Find where the given text appears and provide that cell's center as [x, y] coordinate. 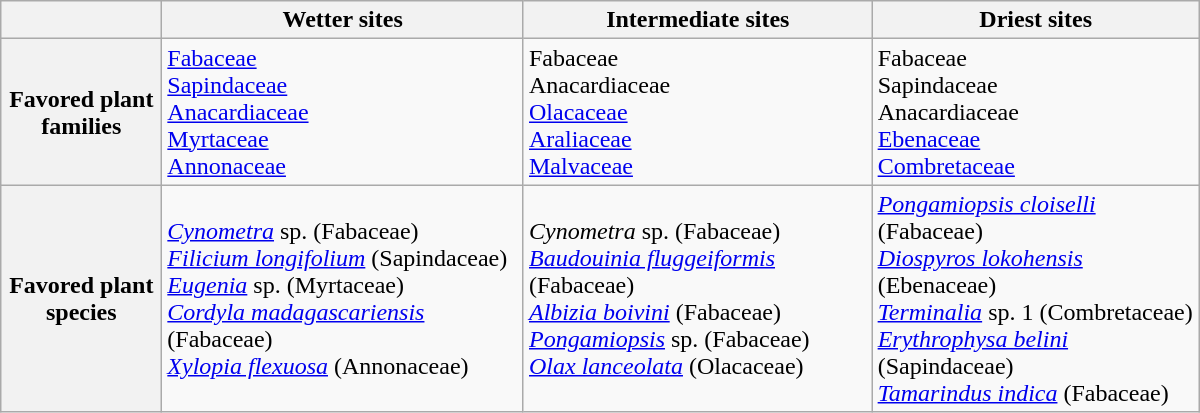
FabaceaeSapindaceaeAnacardiaceaeEbenaceaeCombretaceae [1036, 112]
Favored plant families [82, 112]
FabaceaeSapindaceaeAnacardiaceaeMyrtaceaeAnnonaceae [343, 112]
Driest sites [1036, 20]
Cynometra sp. (Fabaceae)Baudouinia fluggeiformis (Fabaceae)Albizia boivini (Fabaceae)Pongamiopsis sp. (Fabaceae)Olax lanceolata (Olacaceae) [698, 298]
Cynometra sp. (Fabaceae)Filicium longifolium (Sapindaceae)Eugenia sp. (Myrtaceae)Cordyla madagascariensis (Fabaceae)Xylopia flexuosa (Annonaceae) [343, 298]
Intermediate sites [698, 20]
Wetter sites [343, 20]
Favored plant species [82, 298]
FabaceaeAnacardiaceaeOlacaceaeAraliaceaeMalvaceae [698, 112]
